Return the [X, Y] coordinate for the center point of the cell that contains the specified text.  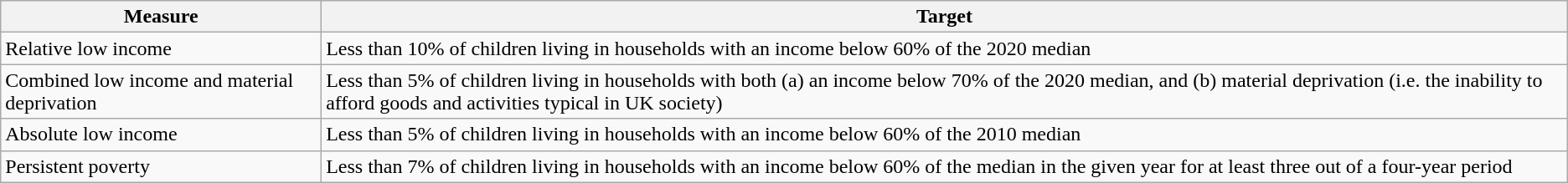
Less than 10% of children living in households with an income below 60% of the 2020 median [945, 48]
Less than 5% of children living in households with an income below 60% of the 2010 median [945, 135]
Persistent poverty [161, 166]
Target [945, 17]
Absolute low income [161, 135]
Measure [161, 17]
Combined low income and material deprivation [161, 92]
Less than 7% of children living in households with an income below 60% of the median in the given year for at least three out of a four-year period [945, 166]
Relative low income [161, 48]
